Extract the (x, y) coordinate from the center of the cell holding the provided text.  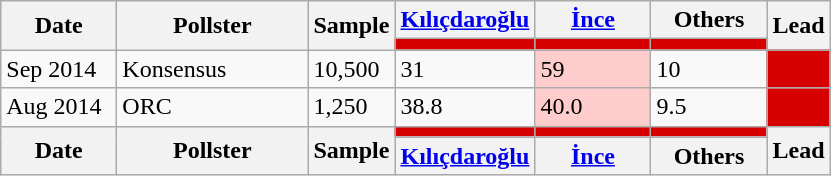
40.0 (593, 107)
10,500 (352, 69)
1,250 (352, 107)
38.8 (465, 107)
10 (709, 69)
Sep 2014 (59, 69)
ORC (212, 107)
31 (465, 69)
Aug 2014 (59, 107)
59 (593, 69)
Konsensus (212, 69)
9.5 (709, 107)
